From the cell containing the given text, extract its center point as (X, Y) coordinate. 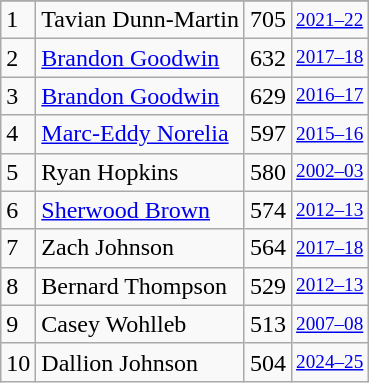
7 (18, 248)
Dallion Johnson (140, 362)
Ryan Hopkins (140, 172)
2021–22 (330, 20)
2007–08 (330, 324)
Marc-Eddy Norelia (140, 134)
2002–03 (330, 172)
513 (268, 324)
705 (268, 20)
Bernard Thompson (140, 286)
504 (268, 362)
2 (18, 58)
Casey Wohlleb (140, 324)
564 (268, 248)
597 (268, 134)
4 (18, 134)
8 (18, 286)
629 (268, 96)
3 (18, 96)
529 (268, 286)
Tavian Dunn-Martin (140, 20)
632 (268, 58)
Zach Johnson (140, 248)
2016–17 (330, 96)
9 (18, 324)
10 (18, 362)
1 (18, 20)
2015–16 (330, 134)
580 (268, 172)
6 (18, 210)
Sherwood Brown (140, 210)
2024–25 (330, 362)
5 (18, 172)
574 (268, 210)
